Return the [x, y] coordinate for the center point of the cell that contains the specified text.  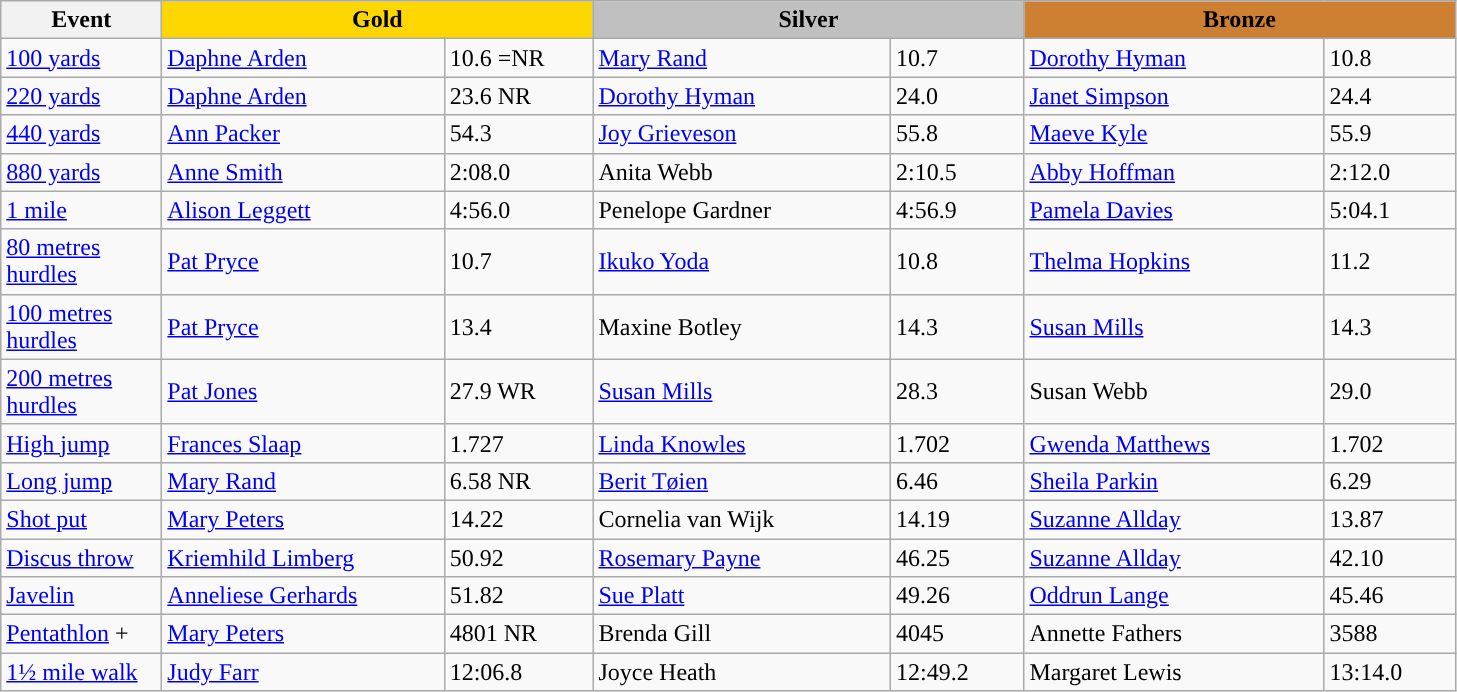
42.10 [1390, 557]
80 metres hurdles [82, 262]
Oddrun Lange [1174, 596]
23.6 NR [518, 96]
2:10.5 [958, 172]
Pamela Davies [1174, 210]
45.46 [1390, 596]
Discus throw [82, 557]
Ikuko Yoda [742, 262]
12:49.2 [958, 672]
Judy Farr [303, 672]
High jump [82, 443]
27.9 WR [518, 392]
51.82 [518, 596]
Joyce Heath [742, 672]
Frances Slaap [303, 443]
Gwenda Matthews [1174, 443]
Gold [378, 20]
4:56.0 [518, 210]
Annette Fathers [1174, 634]
Thelma Hopkins [1174, 262]
Maeve Kyle [1174, 134]
Joy Grieveson [742, 134]
Kriemhild Limberg [303, 557]
5:04.1 [1390, 210]
880 yards [82, 172]
Shot put [82, 519]
6.29 [1390, 481]
4801 NR [518, 634]
Silver [808, 20]
100 metres hurdles [82, 326]
4:56.9 [958, 210]
2:08.0 [518, 172]
Anne Smith [303, 172]
Margaret Lewis [1174, 672]
Anneliese Gerhards [303, 596]
Rosemary Payne [742, 557]
55.9 [1390, 134]
Abby Hoffman [1174, 172]
Pat Jones [303, 392]
Berit Tøien [742, 481]
54.3 [518, 134]
Ann Packer [303, 134]
4045 [958, 634]
46.25 [958, 557]
50.92 [518, 557]
Alison Leggett [303, 210]
1½ mile walk [82, 672]
1 mile [82, 210]
Pentathlon + [82, 634]
Brenda Gill [742, 634]
13.87 [1390, 519]
Sheila Parkin [1174, 481]
Anita Webb [742, 172]
49.26 [958, 596]
440 yards [82, 134]
11.2 [1390, 262]
200 metres hurdles [82, 392]
1.727 [518, 443]
100 yards [82, 58]
Cornelia van Wijk [742, 519]
6.46 [958, 481]
220 yards [82, 96]
24.4 [1390, 96]
Long jump [82, 481]
Susan Webb [1174, 392]
Event [82, 20]
10.6 =NR [518, 58]
28.3 [958, 392]
3588 [1390, 634]
Janet Simpson [1174, 96]
14.19 [958, 519]
13:14.0 [1390, 672]
Maxine Botley [742, 326]
2:12.0 [1390, 172]
Linda Knowles [742, 443]
24.0 [958, 96]
Javelin [82, 596]
6.58 NR [518, 481]
Sue Platt [742, 596]
Penelope Gardner [742, 210]
13.4 [518, 326]
12:06.8 [518, 672]
55.8 [958, 134]
Bronze [1240, 20]
14.22 [518, 519]
29.0 [1390, 392]
